For the text-containing cell, return its midpoint in (x, y) coordinate format. 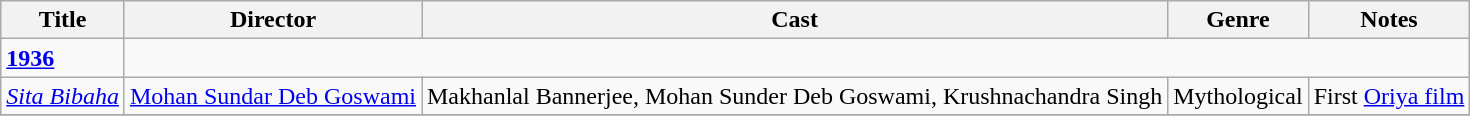
First Oriya film (1389, 96)
Mohan Sundar Deb Goswami (272, 96)
Title (63, 20)
Cast (795, 20)
Sita Bibaha (63, 96)
Notes (1389, 20)
Genre (1238, 20)
Director (272, 20)
Mythological (1238, 96)
Makhanlal Bannerjee, Mohan Sunder Deb Goswami, Krushnachandra Singh (795, 96)
1936 (63, 58)
